From the cell containing the given text, extract its center point as (x, y) coordinate. 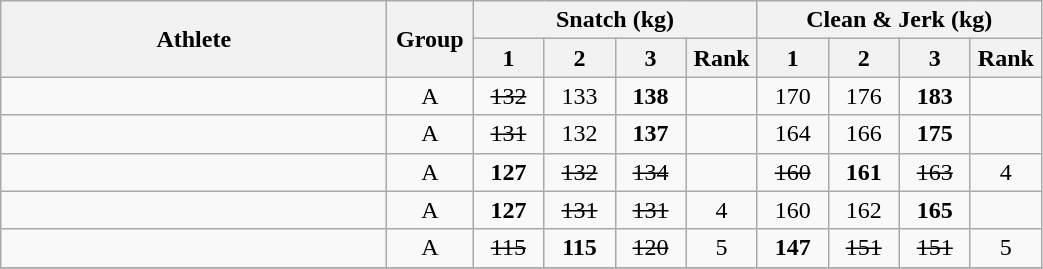
Group (430, 39)
Clean & Jerk (kg) (899, 20)
162 (864, 210)
Snatch (kg) (615, 20)
147 (792, 248)
134 (650, 172)
163 (934, 172)
Athlete (194, 39)
183 (934, 96)
161 (864, 172)
176 (864, 96)
137 (650, 134)
175 (934, 134)
165 (934, 210)
170 (792, 96)
164 (792, 134)
138 (650, 96)
133 (580, 96)
166 (864, 134)
120 (650, 248)
